Search for the cell housing the specified text and yield its (x, y) center coordinate. 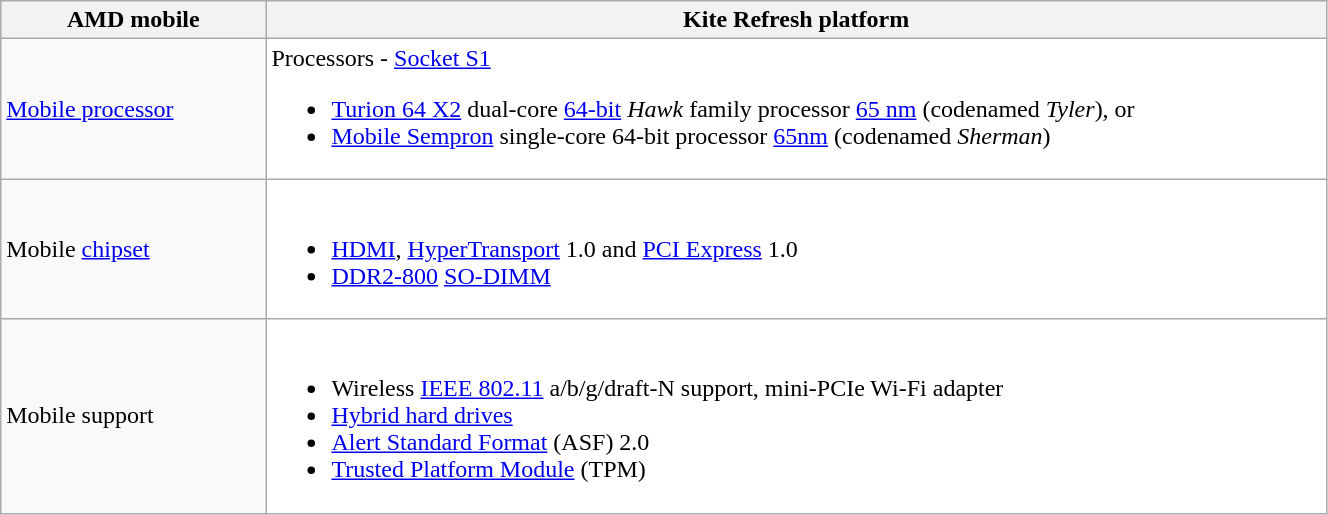
Wireless IEEE 802.11 a/b/g/draft-N support, mini-PCIe Wi-Fi adapterHybrid hard drivesAlert Standard Format (ASF) 2.0Trusted Platform Module (TPM) (796, 416)
Mobile support (134, 416)
Mobile chipset (134, 249)
AMD mobile (134, 20)
HDMI, HyperTransport 1.0 and PCI Express 1.0DDR2-800 SO-DIMM (796, 249)
Mobile processor (134, 109)
Kite Refresh platform (796, 20)
